Return the [X, Y] coordinate for the center point of the cell that contains the specified text.  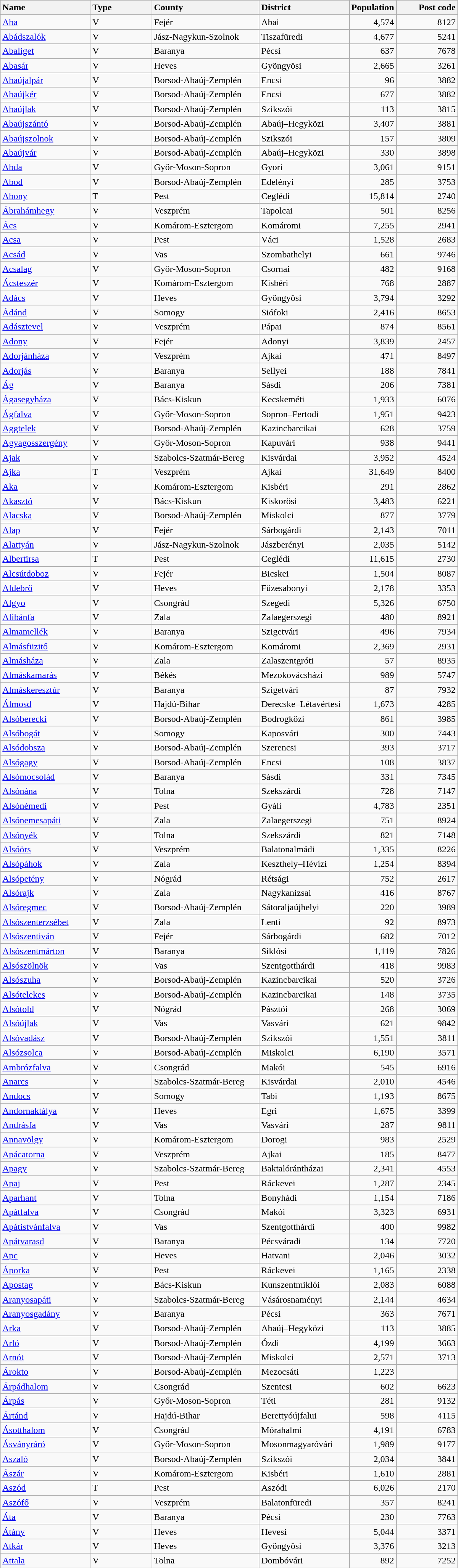
Gyori [304, 167]
8497 [427, 356]
Abaújszolnok [45, 138]
Alsóberecki [45, 719]
2351 [427, 806]
Apátistvánfalva [45, 1227]
3,407 [373, 124]
Gyáli [304, 806]
92 [373, 922]
2617 [427, 878]
7011 [427, 530]
2,144 [373, 1299]
134 [373, 1241]
Ózdi [304, 1343]
6,190 [373, 1052]
Áporka [45, 1270]
877 [373, 516]
Alsódobsza [45, 748]
3069 [427, 1009]
Zalaszentgróti [304, 661]
3,483 [373, 501]
148 [373, 994]
Alsónána [45, 791]
Rétsági [304, 878]
Alsótold [45, 1009]
Alsóregmec [45, 908]
Alsóörs [45, 849]
Alsónémedi [45, 806]
Aszófő [45, 1502]
87 [373, 690]
Adorjánháza [45, 356]
Abaújszántó [45, 124]
1,989 [373, 1444]
Alsószuha [45, 980]
Egri [304, 1111]
1,551 [373, 1038]
3663 [427, 1343]
892 [373, 1560]
3371 [427, 1531]
5,044 [373, 1531]
Adonyi [304, 341]
Acsalag [45, 269]
3811 [427, 1038]
Adorjás [45, 370]
Aranyosgadány [45, 1314]
Ágasegyháza [45, 399]
7252 [427, 1560]
598 [373, 1415]
3989 [427, 908]
Ábrahámhegy [45, 211]
Acsa [45, 240]
Ágfalva [45, 414]
9132 [427, 1401]
1,165 [373, 1270]
Tabi [304, 1096]
8256 [427, 211]
7443 [427, 733]
3815 [427, 109]
Ádánd [45, 312]
Alsótelekes [45, 994]
Mezokovácsházi [304, 675]
861 [373, 719]
Hatvani [304, 1256]
4,677 [373, 37]
Ág [45, 385]
520 [373, 980]
9842 [427, 1023]
Arló [45, 1343]
220 [373, 908]
Acsád [45, 254]
Alsószenterzsébet [45, 922]
9746 [427, 254]
2931 [427, 646]
3881 [427, 124]
57 [373, 661]
Aranyosapáti [45, 1299]
2683 [427, 240]
Szegedi [304, 602]
363 [373, 1314]
3713 [427, 1358]
9983 [427, 966]
3717 [427, 748]
Annavölgy [45, 1140]
8241 [427, 1502]
Aszaló [45, 1459]
Alsóbogát [45, 733]
4546 [427, 1081]
108 [373, 762]
2,665 [373, 66]
Aszódi [304, 1488]
Békés [205, 675]
3213 [427, 1546]
3985 [427, 719]
8087 [427, 574]
Abaújalpár [45, 80]
Derecske–Létavértesi [304, 704]
728 [373, 791]
545 [373, 1067]
Pécsváradi [304, 1241]
2,143 [373, 530]
4,199 [373, 1343]
8400 [427, 472]
268 [373, 1009]
3898 [427, 153]
2,416 [373, 312]
1,254 [373, 864]
Siófoki [304, 312]
6221 [427, 501]
285 [373, 182]
Edelényi [304, 182]
2529 [427, 1140]
393 [373, 748]
Ásványráró [45, 1444]
357 [373, 1502]
Type [121, 8]
9168 [427, 269]
Balatonalmádi [304, 849]
2,178 [373, 588]
4,191 [373, 1430]
Siklósi [304, 951]
Apácatorna [45, 1154]
6931 [427, 1212]
Arnót [45, 1358]
Árpás [45, 1401]
Andocs [45, 1096]
Abaújlak [45, 109]
1,951 [373, 414]
983 [373, 1140]
Árpádhalom [45, 1386]
Abony [45, 196]
300 [373, 733]
1,673 [373, 704]
7,255 [373, 225]
Almásháza [45, 661]
3292 [427, 298]
821 [373, 835]
7678 [427, 51]
2,046 [373, 1256]
6,026 [373, 1488]
7720 [427, 1241]
3571 [427, 1052]
Téti [304, 1401]
7932 [427, 690]
Andrásfa [45, 1125]
3,061 [373, 167]
3,952 [373, 458]
Ajka [45, 472]
7763 [427, 1517]
3841 [427, 1459]
4,574 [373, 22]
677 [373, 95]
Szentesi [304, 1386]
Aggtelek [45, 429]
2338 [427, 1270]
1,675 [373, 1111]
3726 [427, 980]
661 [373, 254]
4634 [427, 1299]
Abaújvár [45, 153]
Ajak [45, 458]
Agyagosszergény [45, 443]
Szombathelyi [304, 254]
Aka [45, 487]
Name [45, 8]
7826 [427, 951]
Alsónyék [45, 835]
2457 [427, 341]
9151 [427, 167]
8561 [427, 327]
15,814 [373, 196]
Lenti [304, 922]
6623 [427, 1386]
Mosonmagyaróvári [304, 1444]
Alcsútdoboz [45, 574]
8477 [427, 1154]
2,083 [373, 1285]
Árokto [45, 1372]
Alsóújlak [45, 1023]
938 [373, 443]
Balatonfüredi [304, 1502]
Post code [427, 8]
Berettyóújfalui [304, 1415]
Population [373, 8]
4,783 [373, 806]
Apostag [45, 1285]
Alsószölnök [45, 966]
185 [373, 1154]
8935 [427, 661]
1,933 [373, 399]
Abaújkér [45, 95]
Nagykanizsai [304, 893]
Alsórajk [45, 893]
Andornaktálya [45, 1111]
496 [373, 631]
416 [373, 893]
Jászberényi [304, 545]
Kapuvári [304, 443]
8653 [427, 312]
4285 [427, 704]
Dorogi [304, 1140]
621 [373, 1023]
5241 [427, 37]
Adásztevel [45, 327]
Átány [45, 1531]
331 [373, 777]
637 [373, 51]
1,223 [373, 1372]
3,839 [373, 341]
1,119 [373, 951]
Akasztó [45, 501]
188 [373, 370]
3885 [427, 1328]
3759 [427, 429]
2740 [427, 196]
Algyo [45, 602]
480 [373, 617]
682 [373, 937]
Ásotthalom [45, 1430]
Áta [45, 1517]
Ácsteszér [45, 283]
2730 [427, 559]
Kecskeméti [304, 399]
3735 [427, 994]
Alibánfa [45, 617]
7345 [427, 777]
Pápai [304, 327]
Abádszalók [45, 37]
Aszód [45, 1488]
11,615 [373, 559]
6783 [427, 1430]
471 [373, 356]
206 [373, 385]
4524 [427, 458]
1,287 [373, 1183]
9177 [427, 1444]
Alsónemesapáti [45, 820]
Almásfüzitő [45, 646]
Álmosd [45, 704]
2,571 [373, 1358]
2,034 [373, 1459]
1,504 [373, 574]
Ambrózfalva [45, 1067]
2,010 [373, 1081]
6750 [427, 602]
Abda [45, 167]
Alsózsolca [45, 1052]
Ártánd [45, 1415]
3032 [427, 1256]
1,335 [373, 849]
Keszthely–Hévízi [304, 864]
874 [373, 327]
2881 [427, 1473]
Alsópáhok [45, 864]
8924 [427, 820]
230 [373, 1517]
Abasár [45, 66]
Tiszafüredi [304, 37]
Attala [45, 1560]
6088 [427, 1285]
9982 [427, 1227]
751 [373, 820]
291 [373, 487]
Füzesabonyi [304, 588]
Szerencsi [304, 748]
482 [373, 269]
8973 [427, 922]
Abaliget [45, 51]
287 [373, 1125]
6916 [427, 1067]
Pásztói [304, 1009]
7148 [427, 835]
2941 [427, 225]
Alsómocsolád [45, 777]
4553 [427, 1169]
3809 [427, 138]
2,369 [373, 646]
Alsószentiván [45, 937]
Anarcs [45, 1081]
Tapolcai [304, 211]
3399 [427, 1111]
3,376 [373, 1546]
400 [373, 1227]
8675 [427, 1096]
Aldebrő [45, 588]
9423 [427, 414]
Vásárosnaményi [304, 1299]
Abod [45, 182]
9441 [427, 443]
Apc [45, 1256]
Atkár [45, 1546]
Váci [304, 240]
752 [373, 878]
District [304, 8]
Ács [45, 225]
330 [373, 153]
96 [373, 80]
Alsószentmárton [45, 951]
281 [373, 1401]
3837 [427, 762]
3353 [427, 588]
2,035 [373, 545]
3,794 [373, 298]
Almáskamarás [45, 675]
Albertirsa [45, 559]
Mezocsáti [304, 1372]
2170 [427, 1488]
Arka [45, 1328]
6076 [427, 399]
7381 [427, 385]
501 [373, 211]
Alap [45, 530]
Adony [45, 341]
Sopron–Fertodi [304, 414]
31,649 [373, 472]
5142 [427, 545]
157 [373, 138]
2,341 [373, 1169]
2887 [427, 283]
Apagy [45, 1169]
7934 [427, 631]
Kaposvári [304, 733]
1,610 [373, 1473]
3,323 [373, 1212]
1,528 [373, 240]
7671 [427, 1314]
Apátfalva [45, 1212]
Alsópetény [45, 878]
Kunszentmiklói [304, 1285]
8127 [427, 22]
1,154 [373, 1198]
2345 [427, 1183]
602 [373, 1386]
7012 [427, 937]
Sátoraljaújhelyi [304, 908]
4115 [427, 1415]
Aba [45, 22]
Bicskei [304, 574]
8767 [427, 893]
2862 [427, 487]
Kiskorösi [304, 501]
Hevesi [304, 1531]
Alsógagy [45, 762]
Almamellék [45, 631]
5747 [427, 675]
8921 [427, 617]
Baktalórántházai [304, 1169]
Apaj [45, 1183]
768 [373, 283]
Mórahalmi [304, 1430]
Bonyhádi [304, 1198]
9811 [427, 1125]
8226 [427, 849]
Sellyei [304, 370]
8394 [427, 864]
Apátvarasd [45, 1241]
989 [373, 675]
5,326 [373, 602]
3753 [427, 182]
Bodrogközi [304, 719]
Alattyán [45, 545]
418 [373, 966]
7147 [427, 791]
Alsóvadász [45, 1038]
Csornai [304, 269]
3261 [427, 66]
Almáskeresztúr [45, 690]
Aparhant [45, 1198]
7841 [427, 370]
3779 [427, 516]
Ászár [45, 1473]
1,193 [373, 1096]
Dombóvári [304, 1560]
Adács [45, 298]
Alacska [45, 516]
Abai [304, 22]
County [205, 8]
628 [373, 429]
7186 [427, 1198]
